Pinpoint the cell where the given text exists, returning its (X, Y) midpoint coordinate. 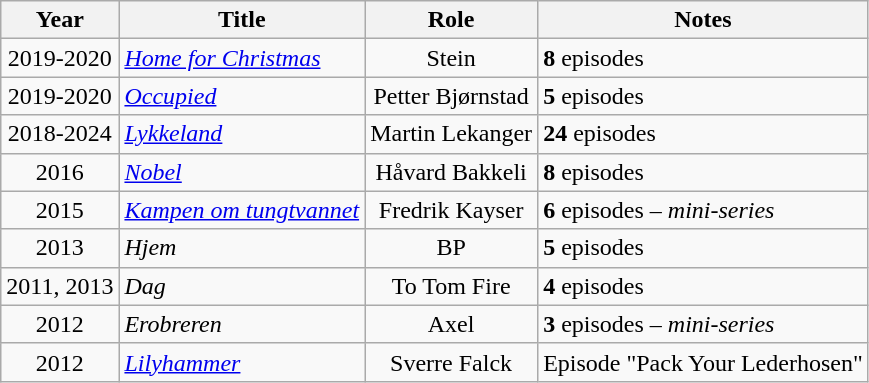
Martin Lekanger (452, 134)
2018-2024 (60, 134)
Episode "Pack Your Lederhosen" (704, 362)
Occupied (242, 96)
Stein (452, 58)
2011, 2013 (60, 286)
Sverre Falck (452, 362)
24 episodes (704, 134)
Håvard Bakkeli (452, 172)
2015 (60, 210)
Lilyhammer (242, 362)
6 episodes – mini-series (704, 210)
Dag (242, 286)
Hjem (242, 248)
Kampen om tungtvannet (242, 210)
4 episodes (704, 286)
Title (242, 20)
Fredrik Kayser (452, 210)
Petter Bjørnstad (452, 96)
3 episodes – mini-series (704, 324)
Lykkeland (242, 134)
Axel (452, 324)
Home for Christmas (242, 58)
Nobel (242, 172)
Year (60, 20)
BP (452, 248)
2016 (60, 172)
Notes (704, 20)
2013 (60, 248)
Role (452, 20)
To Tom Fire (452, 286)
Erobreren (242, 324)
